Scan for the cell matching the given text and deliver its (X, Y) coordinate at center. 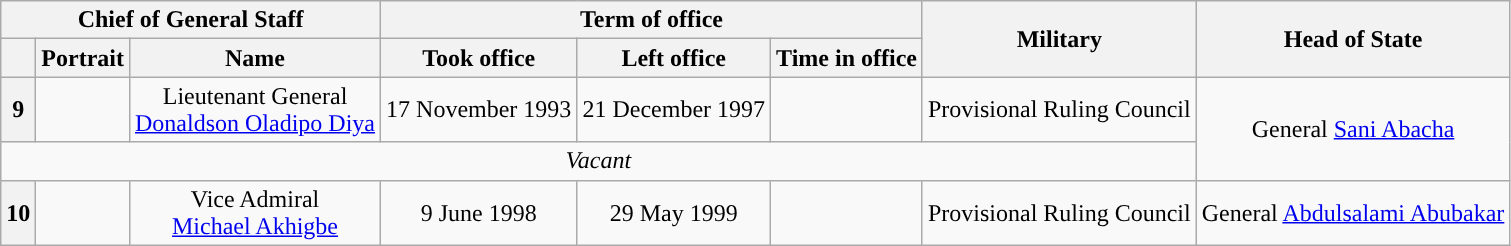
Head of State (1353, 39)
9 June 1998 (479, 212)
17 November 1993 (479, 110)
Lieutenant GeneralDonaldson Oladipo Diya (254, 110)
21 December 1997 (674, 110)
Portrait (83, 58)
Name (254, 58)
10 (18, 212)
Left office (674, 58)
Chief of General Staff (191, 20)
Vice AdmiralMichael Akhigbe (254, 212)
Time in office (847, 58)
General Abdulsalami Abubakar (1353, 212)
Military (1059, 39)
Term of office (652, 20)
General Sani Abacha (1353, 128)
Took office (479, 58)
9 (18, 110)
29 May 1999 (674, 212)
Vacant (598, 161)
